Search for the cell housing the specified text and yield its [X, Y] center coordinate. 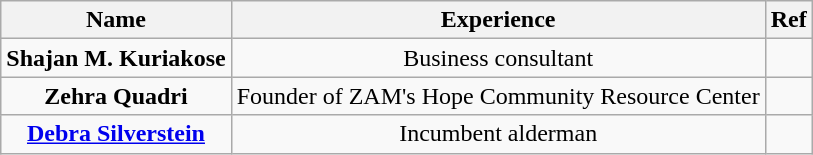
Name [116, 20]
Zehra Quadri [116, 96]
Founder of ZAM's Hope Community Resource Center [498, 96]
Experience [498, 20]
Shajan M. Kuriakose [116, 58]
Incumbent alderman [498, 134]
Debra Silverstein [116, 134]
Ref [788, 20]
Business consultant [498, 58]
